Identify which cell holds the provided text, then report its (X, Y) central coordinate. 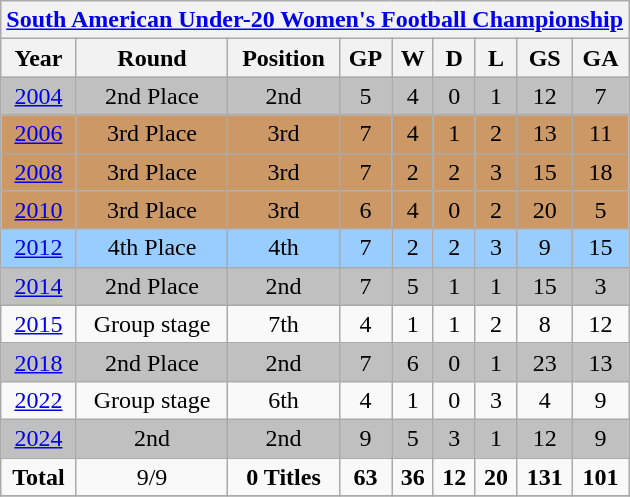
2004 (38, 96)
4th (284, 248)
2022 (38, 400)
L (496, 58)
2014 (38, 286)
2006 (38, 134)
6th (284, 400)
4th Place (152, 248)
2018 (38, 362)
0 Titles (284, 477)
2010 (38, 210)
Year (38, 58)
GP (366, 58)
101 (601, 477)
2015 (38, 324)
2024 (38, 438)
8 (545, 324)
Total (38, 477)
18 (601, 172)
GA (601, 58)
131 (545, 477)
South American Under-20 Women's Football Championship (315, 20)
D (454, 58)
63 (366, 477)
23 (545, 362)
W (413, 58)
2008 (38, 172)
11 (601, 134)
GS (545, 58)
36 (413, 477)
2012 (38, 248)
9/9 (152, 477)
Position (284, 58)
Round (152, 58)
7th (284, 324)
